Scan for the cell matching the given text and deliver its [X, Y] coordinate at center. 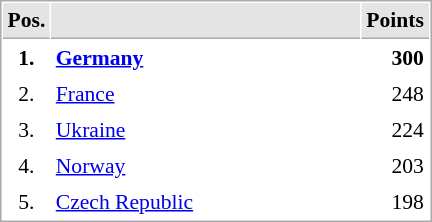
Pos. [26, 21]
248 [396, 93]
300 [396, 57]
Ukraine [206, 129]
2. [26, 93]
198 [396, 201]
France [206, 93]
Germany [206, 57]
1. [26, 57]
Czech Republic [206, 201]
224 [396, 129]
Points [396, 21]
4. [26, 165]
3. [26, 129]
5. [26, 201]
203 [396, 165]
Norway [206, 165]
